Identify which cell holds the provided text, then report its (x, y) central coordinate. 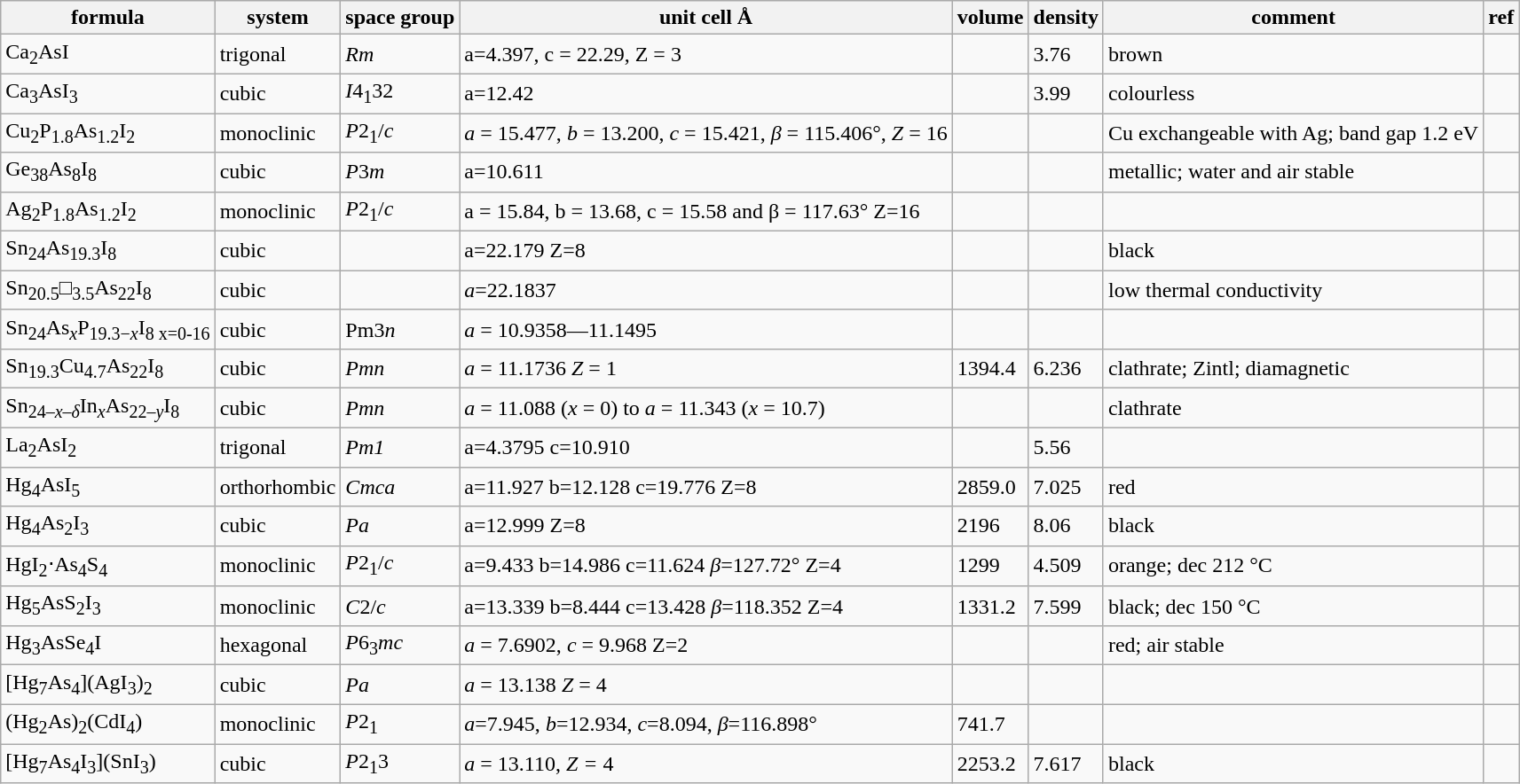
3.99 (1066, 93)
red; air stable (1293, 645)
La2AsI2 (108, 447)
a=10.611 (706, 172)
2253.2 (990, 763)
Sn24AsxP19.3−xI8 x=0-16 (108, 329)
7.617 (1066, 763)
density (1066, 18)
Hg4As2I3 (108, 526)
orthorhombic (278, 487)
Pm3n (400, 329)
orange; dec 212 °C (1293, 566)
Rm (400, 54)
red (1293, 487)
space group (400, 18)
volume (990, 18)
1299 (990, 566)
HgI2⋅As4S4 (108, 566)
2196 (990, 526)
a = 15.477, b = 13.200, c = 15.421, β = 115.406°, Z = 16 (706, 133)
a=12.42 (706, 93)
a=4.3795 c=10.910 (706, 447)
metallic; water and air stable (1293, 172)
7.025 (1066, 487)
P21 (400, 724)
Sn19.3Cu4.7As22I8 (108, 369)
a=4.397, c = 22.29, Z = 3 (706, 54)
a = 10.9358—11.1495 (706, 329)
2859.0 (990, 487)
a = 15.84, b = 13.68, c = 15.58 and β = 117.63° Z=16 (706, 211)
a=7.945, b=12.934, c=8.094, β=116.898° (706, 724)
a=11.927 b=12.128 c=19.776 Z=8 (706, 487)
a = 7.6902, c = 9.968 Z=2 (706, 645)
1331.2 (990, 606)
[Hg7As4](AgI3)2 (108, 685)
Ca3AsI3 (108, 93)
P63mc (400, 645)
a=13.339 b=8.444 c=13.428 β=118.352 Z=4 (706, 606)
Cmca (400, 487)
a = 13.138 Z = 4 (706, 685)
ref (1501, 18)
3.76 (1066, 54)
Pm1 (400, 447)
C2/c (400, 606)
P3m (400, 172)
clathrate (1293, 408)
1394.4 (990, 369)
8.06 (1066, 526)
a = 11.088 (x = 0) to a = 11.343 (x = 10.7) (706, 408)
[Hg7As4I3](SnI3) (108, 763)
Sn24As19.3I8 (108, 251)
comment (1293, 18)
Ge38As8I8 (108, 172)
a=9.433 b=14.986 c=11.624 β=127.72° Z=4 (706, 566)
5.56 (1066, 447)
hexagonal (278, 645)
4.509 (1066, 566)
Sn20.5□3.5As22I8 (108, 290)
Cu2P1.8As1.2I2 (108, 133)
a = 13.110, Z = 4 (706, 763)
P213 (400, 763)
7.599 (1066, 606)
clathrate; Zintl; diamagnetic (1293, 369)
unit cell Å (706, 18)
low thermal conductivity (1293, 290)
Ag2P1.8As1.2I2 (108, 211)
Ca2AsI (108, 54)
Hg4AsI5 (108, 487)
a=22.1837 (706, 290)
black; dec 150 °C (1293, 606)
a = 11.1736 Z = 1 (706, 369)
Hg5AsS2I3 (108, 606)
a=22.179 Z=8 (706, 251)
Cu exchangeable with Ag; band gap 1.2 eV (1293, 133)
Hg3AsSe4I (108, 645)
colourless (1293, 93)
Sn24–x–δInxAs22–yI8 (108, 408)
741.7 (990, 724)
6.236 (1066, 369)
formula (108, 18)
(Hg2As)2(CdI4) (108, 724)
system (278, 18)
a=12.999 Z=8 (706, 526)
I4132 (400, 93)
brown (1293, 54)
